Return the (X, Y) coordinate for the center point of the cell that contains the specified text.  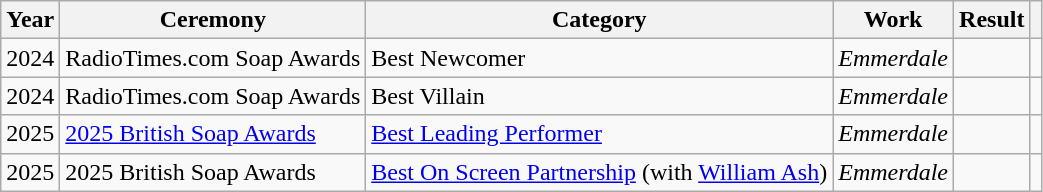
Result (992, 20)
Best Villain (600, 96)
Category (600, 20)
Best Leading Performer (600, 134)
Year (30, 20)
Ceremony (213, 20)
Best Newcomer (600, 58)
Best On Screen Partnership (with William Ash) (600, 172)
Work (894, 20)
